Extract the (x, y) coordinate from the center of the cell holding the provided text.  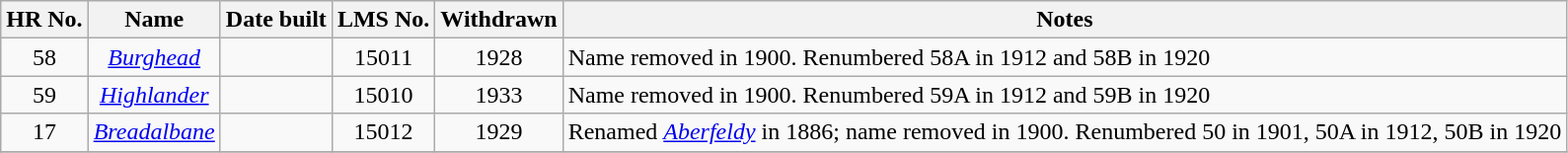
Breadalbane (154, 132)
15011 (383, 57)
17 (44, 132)
Name removed in 1900. Renumbered 58A in 1912 and 58B in 1920 (1065, 57)
1929 (499, 132)
Burghead (154, 57)
Notes (1065, 20)
1928 (499, 57)
Name (154, 20)
Withdrawn (499, 20)
58 (44, 57)
HR No. (44, 20)
Highlander (154, 95)
15012 (383, 132)
Date built (276, 20)
59 (44, 95)
Renamed Aberfeldy in 1886; name removed in 1900. Renumbered 50 in 1901, 50A in 1912, 50B in 1920 (1065, 132)
Name removed in 1900. Renumbered 59A in 1912 and 59B in 1920 (1065, 95)
LMS No. (383, 20)
1933 (499, 95)
15010 (383, 95)
